Pinpoint the cell where the given text exists, returning its (X, Y) midpoint coordinate. 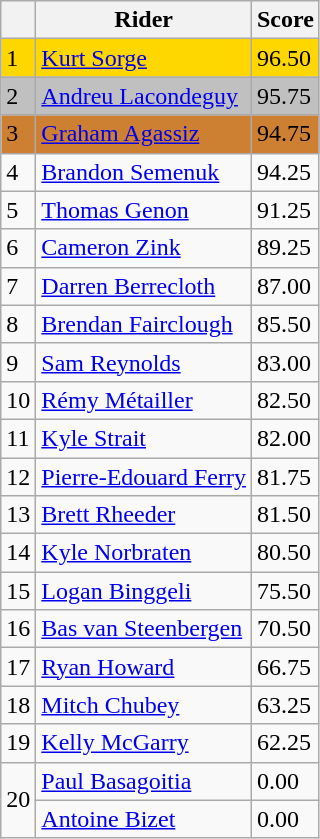
Score (285, 20)
Brandon Semenuk (144, 172)
Kyle Norbraten (144, 553)
Bas van Steenbergen (144, 629)
14 (18, 553)
94.75 (285, 134)
87.00 (285, 286)
Darren Berrecloth (144, 286)
Brett Rheeder (144, 515)
2 (18, 96)
5 (18, 210)
9 (18, 362)
16 (18, 629)
Brendan Fairclough (144, 324)
Cameron Zink (144, 248)
Paul Basagoitia (144, 781)
Kelly McGarry (144, 743)
Graham Agassiz (144, 134)
4 (18, 172)
12 (18, 477)
10 (18, 400)
19 (18, 743)
Ryan Howard (144, 667)
6 (18, 248)
89.25 (285, 248)
Antoine Bizet (144, 819)
62.25 (285, 743)
Rider (144, 20)
95.75 (285, 96)
7 (18, 286)
8 (18, 324)
13 (18, 515)
Thomas Genon (144, 210)
85.50 (285, 324)
Kyle Strait (144, 438)
82.50 (285, 400)
Logan Binggeli (144, 591)
18 (18, 705)
81.50 (285, 515)
83.00 (285, 362)
Andreu Lacondeguy (144, 96)
Sam Reynolds (144, 362)
91.25 (285, 210)
Mitch Chubey (144, 705)
20 (18, 800)
96.50 (285, 58)
66.75 (285, 667)
1 (18, 58)
Rémy Métailler (144, 400)
82.00 (285, 438)
Pierre-Edouard Ferry (144, 477)
Kurt Sorge (144, 58)
94.25 (285, 172)
3 (18, 134)
75.50 (285, 591)
70.50 (285, 629)
81.75 (285, 477)
15 (18, 591)
11 (18, 438)
80.50 (285, 553)
17 (18, 667)
63.25 (285, 705)
